For the text-containing cell, return its midpoint in [X, Y] coordinate format. 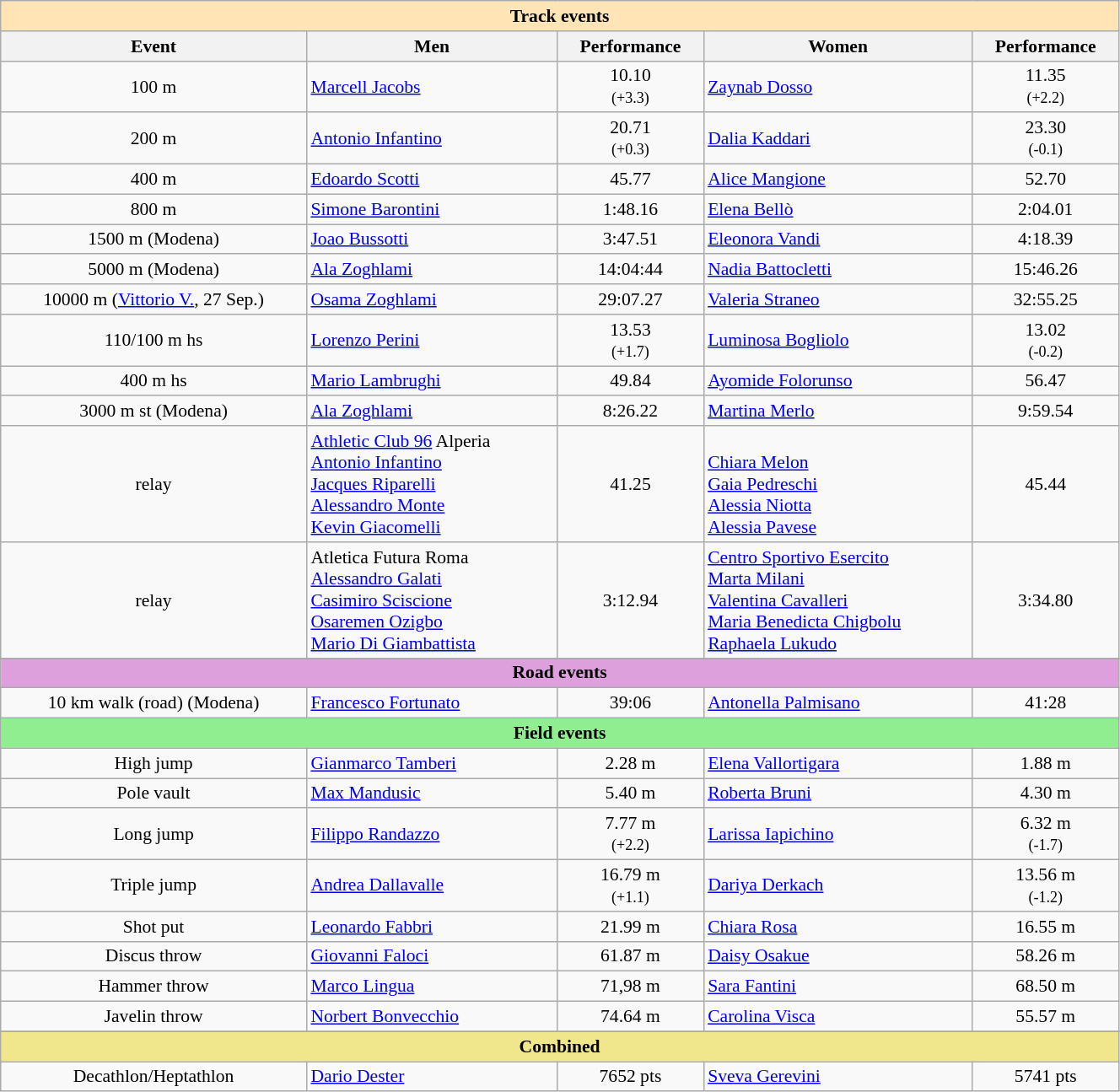
23.30 (-0.1) [1046, 138]
1.88 m [1046, 763]
Osama Zoghlami [432, 299]
Marco Lingua [432, 987]
Antonio Infantino [432, 138]
45.77 [631, 180]
13.02(-0.2) [1046, 341]
2:04.01 [1046, 209]
Discus throw [153, 956]
Nadia Battocletti [838, 270]
49.84 [631, 381]
3:47.51 [631, 239]
Simone Barontini [432, 209]
Triple jump [153, 885]
32:55.25 [1046, 299]
Decathlon/Heptathlon [153, 1077]
58.26 m [1046, 956]
3:34.80 [1046, 600]
Lorenzo Perini [432, 341]
16.79 m (+1.1) [631, 885]
400 m [153, 180]
Daisy Osakue [838, 956]
1:48.16 [631, 209]
Roberta Bruni [838, 793]
20.71(+0.3) [631, 138]
Athletic Club 96 AlperiaAntonio InfantinoJacques RiparelliAlessandro MonteKevin Giacomelli [432, 484]
1500 m (Modena) [153, 239]
7652 pts [631, 1077]
Max Mandusic [432, 793]
9:59.54 [1046, 412]
Martina Merlo [838, 412]
3:12.94 [631, 600]
15:46.26 [1046, 270]
Road events [560, 673]
4:18.39 [1046, 239]
Larissa Iapichino [838, 835]
Alice Mangione [838, 180]
Valeria Straneo [838, 299]
High jump [153, 763]
52.70 [1046, 180]
Men [432, 46]
5.40 m [631, 793]
Elena Bellò [838, 209]
Field events [560, 734]
8:26.22 [631, 412]
39:06 [631, 703]
Sveva Gerevini [838, 1077]
Centro Sportivo Esercito Marta MilaniValentina CavalleriMaria Benedicta ChigboluRaphaela Lukudo [838, 600]
13.56 m (-1.2) [1046, 885]
10.10(+3.3) [631, 86]
Track events [560, 16]
Dalia Kaddari [838, 138]
Dariya Derkach [838, 885]
Filippo Randazzo [432, 835]
3000 m st (Modena) [153, 412]
2.28 m [631, 763]
Shot put [153, 927]
55.57 m [1046, 1017]
13.53(+1.7) [631, 341]
6.32 m (-1.7) [1046, 835]
56.47 [1046, 381]
Giovanni Faloci [432, 956]
61.87 m [631, 956]
Marcell Jacobs [432, 86]
800 m [153, 209]
71,98 m [631, 987]
Event [153, 46]
Pole vault [153, 793]
10000 m (Vittorio V., 27 Sep.) [153, 299]
45.44 [1046, 484]
Antonella Palmisano [838, 703]
7.77 m (+2.2) [631, 835]
Mario Lambrughi [432, 381]
10 km walk (road) (Modena) [153, 703]
5000 m (Modena) [153, 270]
Norbert Bonvecchio [432, 1017]
14:04:44 [631, 270]
16.55 m [1046, 927]
5741 pts [1046, 1077]
11.35(+2.2) [1046, 86]
Javelin throw [153, 1017]
200 m [153, 138]
Atletica Futura Roma Alessandro GalatiCasimiro SciscioneOsaremen OzigboMario Di Giambattista [432, 600]
Luminosa Bogliolo [838, 341]
Sara Fantini [838, 987]
Ayomide Folorunso [838, 381]
Zaynab Dosso [838, 86]
74.64 m [631, 1017]
100 m [153, 86]
68.50 m [1046, 987]
400 m hs [153, 381]
Gianmarco Tamberi [432, 763]
Dario Dester [432, 1077]
Andrea Dallavalle [432, 885]
Hammer throw [153, 987]
Elena Vallortigara [838, 763]
Combined [560, 1046]
41.25 [631, 484]
Carolina Visca [838, 1017]
21.99 m [631, 927]
Long jump [153, 835]
Chiara Rosa [838, 927]
Leonardo Fabbri [432, 927]
41:28 [1046, 703]
Francesco Fortunato [432, 703]
Eleonora Vandi [838, 239]
Women [838, 46]
Edoardo Scotti [432, 180]
110/100 m hs [153, 341]
Joao Bussotti [432, 239]
Chiara MelonGaia PedreschiAlessia NiottaAlessia Pavese [838, 484]
4.30 m [1046, 793]
29:07.27 [631, 299]
